Determine the (X, Y) coordinate at the center of the cell enclosing the given text.  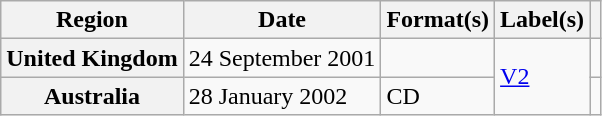
United Kingdom (92, 58)
CD (438, 96)
V2 (542, 77)
Format(s) (438, 20)
Date (282, 20)
28 January 2002 (282, 96)
Label(s) (542, 20)
Australia (92, 96)
Region (92, 20)
24 September 2001 (282, 58)
